Identify which cell holds the provided text, then report its [x, y] central coordinate. 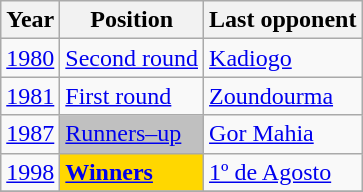
Last opponent [283, 20]
Runners–up [132, 134]
Gor Mahia [283, 134]
Zoundourma [283, 96]
1987 [30, 134]
Kadiogo [283, 58]
Winners [132, 172]
Position [132, 20]
Year [30, 20]
Second round [132, 58]
1981 [30, 96]
1998 [30, 172]
First round [132, 96]
1º de Agosto [283, 172]
1980 [30, 58]
